Scan for the cell matching the given text and deliver its (X, Y) coordinate at center. 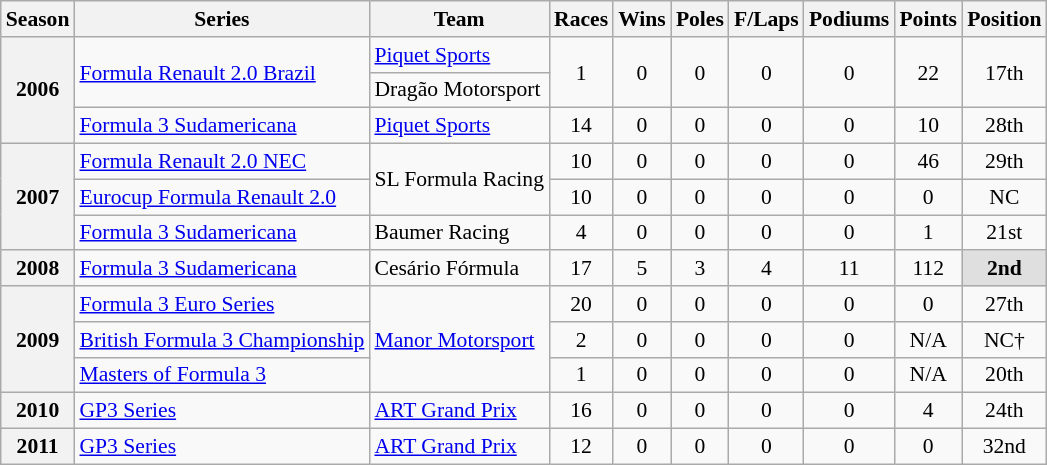
28th (1004, 126)
SL Formula Racing (459, 180)
Points (928, 19)
32nd (1004, 447)
Baumer Racing (459, 233)
20th (1004, 375)
Wins (642, 19)
17 (581, 269)
2011 (38, 447)
Season (38, 19)
29th (1004, 162)
2009 (38, 340)
Team (459, 19)
British Formula 3 Championship (222, 340)
17th (1004, 72)
Cesário Fórmula (459, 269)
Formula Renault 2.0 NEC (222, 162)
20 (581, 304)
Manor Motorsport (459, 340)
2007 (38, 198)
Formula Renault 2.0 Brazil (222, 72)
Formula 3 Euro Series (222, 304)
F/Laps (766, 19)
2 (581, 340)
Podiums (850, 19)
14 (581, 126)
Masters of Formula 3 (222, 375)
46 (928, 162)
2008 (38, 269)
5 (642, 269)
22 (928, 72)
12 (581, 447)
Position (1004, 19)
2010 (38, 411)
NC (1004, 197)
Series (222, 19)
Dragão Motorsport (459, 90)
112 (928, 269)
Eurocup Formula Renault 2.0 (222, 197)
16 (581, 411)
Races (581, 19)
21st (1004, 233)
3 (700, 269)
Poles (700, 19)
27th (1004, 304)
2006 (38, 90)
2nd (1004, 269)
24th (1004, 411)
NC† (1004, 340)
11 (850, 269)
